Return the (X, Y) coordinate for the center point of the cell that contains the specified text.  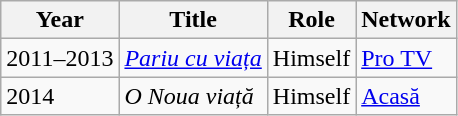
Pariu cu viața (193, 58)
2014 (60, 96)
2011–2013 (60, 58)
Role (311, 20)
Acasă (406, 96)
O Noua viață (193, 96)
Title (193, 20)
Year (60, 20)
Pro TV (406, 58)
Network (406, 20)
